Determine the (X, Y) coordinate at the center of the cell enclosing the given text.  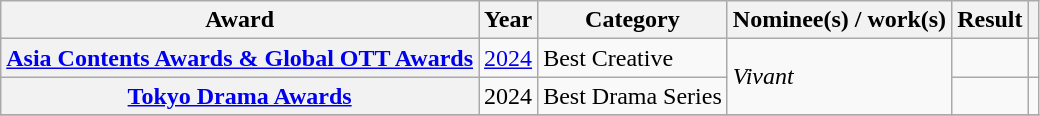
Best Creative (633, 58)
Award (240, 20)
Year (508, 20)
Category (633, 20)
Nominee(s) / work(s) (839, 20)
Tokyo Drama Awards (240, 96)
Result (990, 20)
Asia Contents Awards & Global OTT Awards (240, 58)
Best Drama Series (633, 96)
Vivant (839, 77)
